From the cell containing the given text, extract its center point as [X, Y] coordinate. 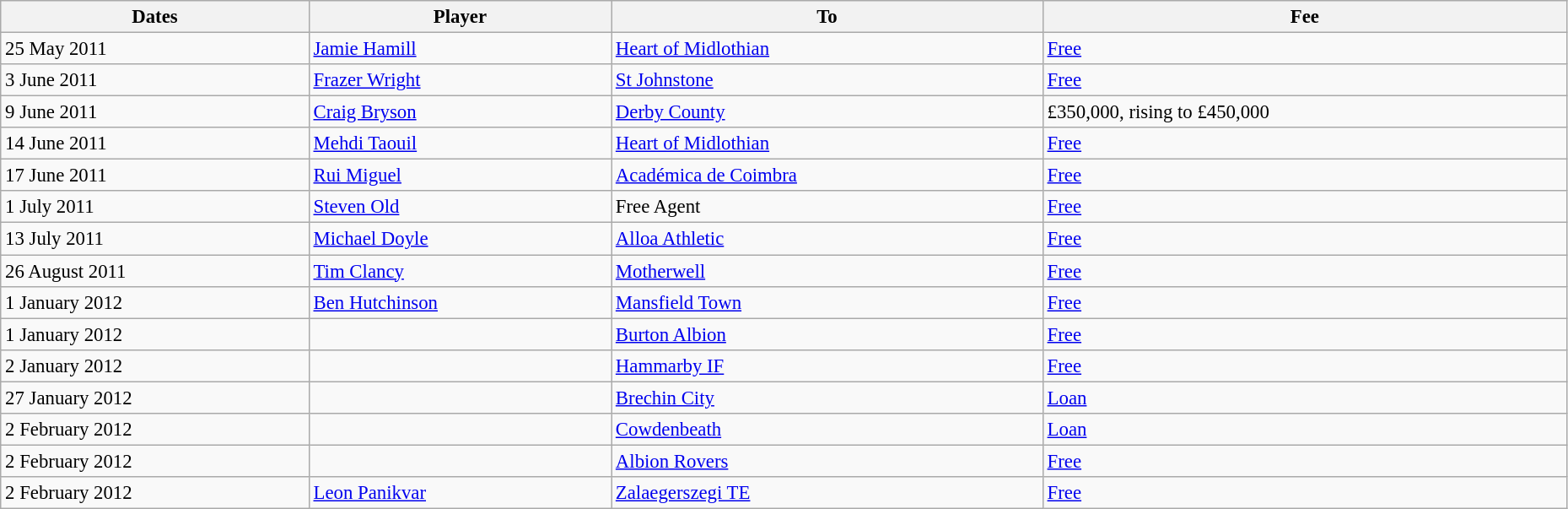
25 May 2011 [155, 49]
Motherwell [827, 271]
Frazer Wright [460, 80]
2 January 2012 [155, 366]
Craig Bryson [460, 112]
Albion Rovers [827, 461]
To [827, 17]
Michael Doyle [460, 239]
1 July 2011 [155, 207]
26 August 2011 [155, 271]
Mehdi Taouil [460, 143]
Burton Albion [827, 334]
17 June 2011 [155, 176]
3 June 2011 [155, 80]
Académica de Coimbra [827, 176]
Derby County [827, 112]
13 July 2011 [155, 239]
Jamie Hamill [460, 49]
Hammarby IF [827, 366]
Free Agent [827, 207]
Cowdenbeath [827, 430]
Rui Miguel [460, 176]
Player [460, 17]
Leon Panikvar [460, 493]
Steven Old [460, 207]
St Johnstone [827, 80]
Mansfield Town [827, 302]
Alloa Athletic [827, 239]
Tim Clancy [460, 271]
27 January 2012 [155, 398]
Ben Hutchinson [460, 302]
Brechin City [827, 398]
9 June 2011 [155, 112]
Zalaegerszegi TE [827, 493]
14 June 2011 [155, 143]
Fee [1304, 17]
Dates [155, 17]
£350,000, rising to £450,000 [1304, 112]
